Locate the cell with the specified text and output its [x, y] center coordinate. 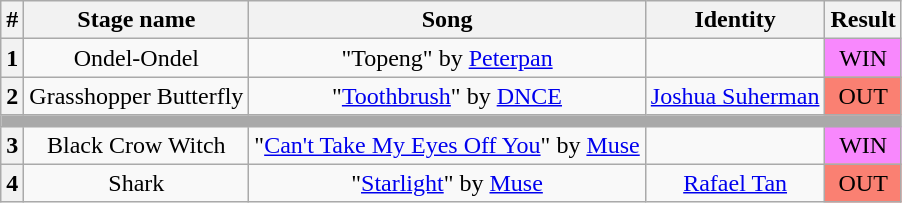
"Toothbrush" by DNCE [447, 96]
3 [12, 145]
"Topeng" by Peterpan [447, 58]
"Can't Take My Eyes Off You" by Muse [447, 145]
Identity [735, 20]
Ondel-Ondel [136, 58]
Grasshopper Butterfly [136, 96]
Rafael Tan [735, 183]
1 [12, 58]
2 [12, 96]
Shark [136, 183]
"Starlight" by Muse [447, 183]
# [12, 20]
Joshua Suherman [735, 96]
Song [447, 20]
Stage name [136, 20]
4 [12, 183]
Result [863, 20]
Black Crow Witch [136, 145]
